Search for the cell housing the specified text and yield its (X, Y) center coordinate. 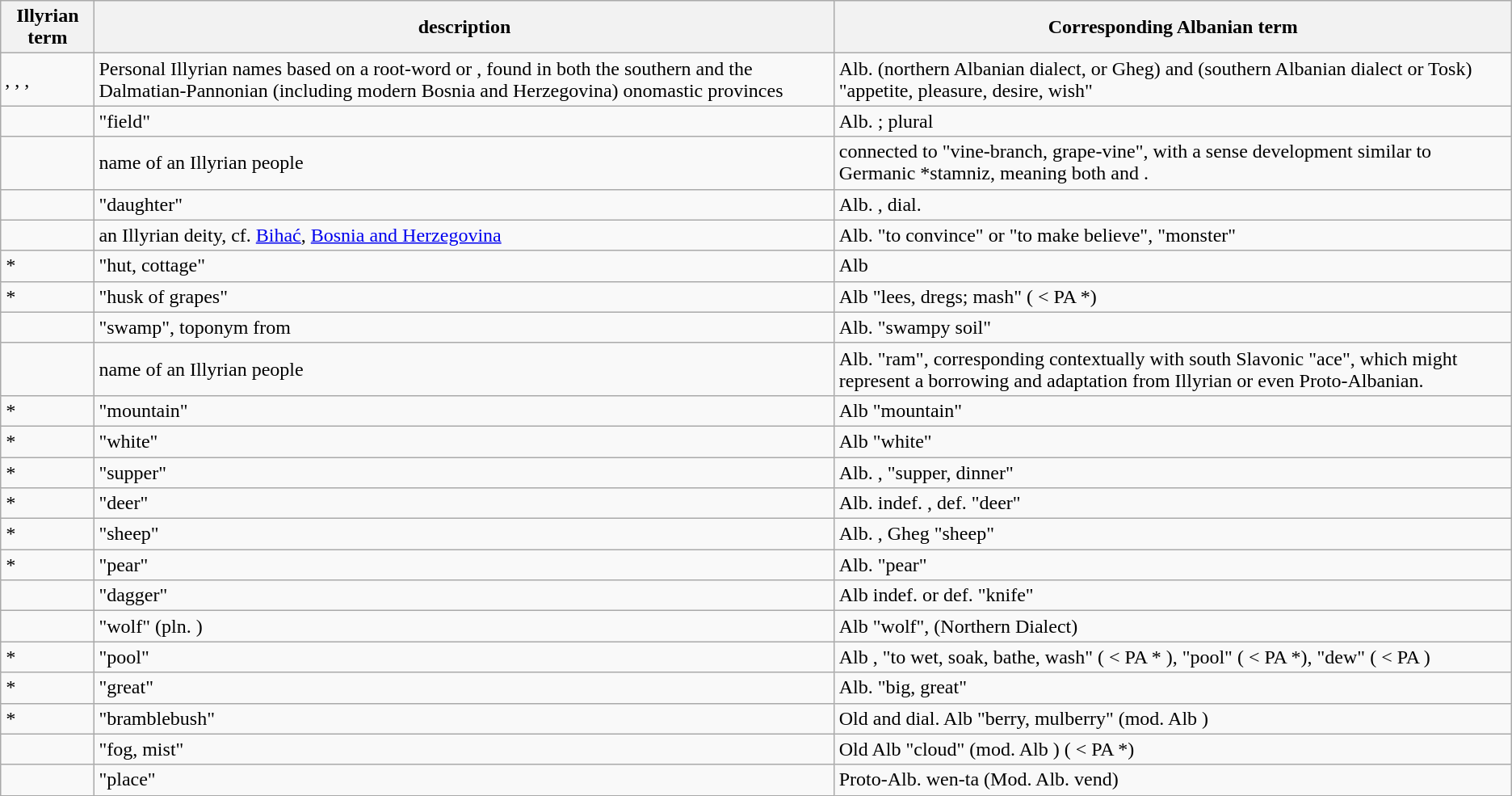
"hut, cottage" (464, 266)
"husk of grapes" (464, 297)
Alb. , "supper, dinner" (1173, 473)
"supper" (464, 473)
"great" (464, 688)
"deer" (464, 503)
Alb "lees, dregs; mash" ( < PA *) (1173, 297)
an Illyrian deity, cf. Bihać, Bosnia and Herzegovina (464, 235)
Alb. "big, great" (1173, 688)
Alb "white" (1173, 441)
"swamp", toponym from (464, 327)
Corresponding Albanian term (1173, 27)
Alb "wolf", (Northern Dialect) (1173, 626)
Alb indef. or def. "knife" (1173, 596)
Alb. , Gheg "sheep" (1173, 534)
Alb. ; plural (1173, 121)
"pool" (464, 657)
Old Alb "cloud" (mod. Alb ) ( < PA *) (1173, 749)
, , , (48, 79)
"sheep" (464, 534)
"mountain" (464, 411)
"bramblebush" (464, 718)
Alb , "to wet, soak, bathe, wash" ( < PA * ), "pool" ( < PA *), "dew" ( < PA ) (1173, 657)
Alb. "to convince" or "to make believe", "monster" (1173, 235)
description (464, 27)
"dagger" (464, 596)
Alb. , dial. (1173, 204)
Illyrian term (48, 27)
Proto-Alb. wen-ta (Mod. Alb. vend) (1173, 780)
Alb (1173, 266)
"white" (464, 441)
Alb. "pear" (1173, 565)
Old and dial. Alb "berry, mulberry" (mod. Alb ) (1173, 718)
"place" (464, 780)
"wolf" (pln. ) (464, 626)
"fog, mist" (464, 749)
Alb. (northern Albanian dialect, or Gheg) and (southern Albanian dialect or Tosk) "appetite, pleasure, desire, wish" (1173, 79)
"daughter" (464, 204)
Alb "mountain" (1173, 411)
Alb. "swampy soil" (1173, 327)
"field" (464, 121)
connected to "vine-branch, grape-vine", with a sense development similar to Germanic *stamniz, meaning both and . (1173, 163)
Alb. indef. , def. "deer" (1173, 503)
"pear" (464, 565)
